For the text-containing cell, return its midpoint in (X, Y) coordinate format. 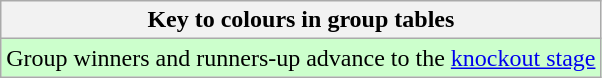
Group winners and runners-up advance to the knockout stage (301, 58)
Key to colours in group tables (301, 20)
